Identify which cell holds the provided text, then report its (X, Y) central coordinate. 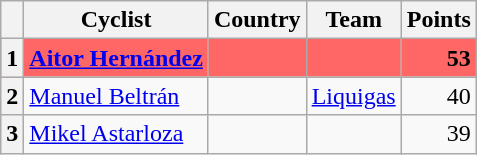
3 (12, 134)
40 (438, 96)
Manuel Beltrán (116, 96)
Aitor Hernández (116, 58)
Cyclist (116, 20)
39 (438, 134)
Liquigas (354, 96)
1 (12, 58)
2 (12, 96)
53 (438, 58)
Team (354, 20)
Country (257, 20)
Mikel Astarloza (116, 134)
Points (438, 20)
